Scan for the cell matching the given text and deliver its [x, y] coordinate at center. 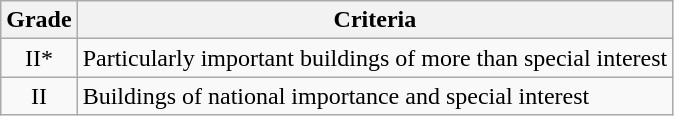
Buildings of national importance and special interest [375, 96]
Grade [39, 20]
II [39, 96]
II* [39, 58]
Criteria [375, 20]
Particularly important buildings of more than special interest [375, 58]
